Extract the [X, Y] coordinate from the center of the cell holding the provided text.  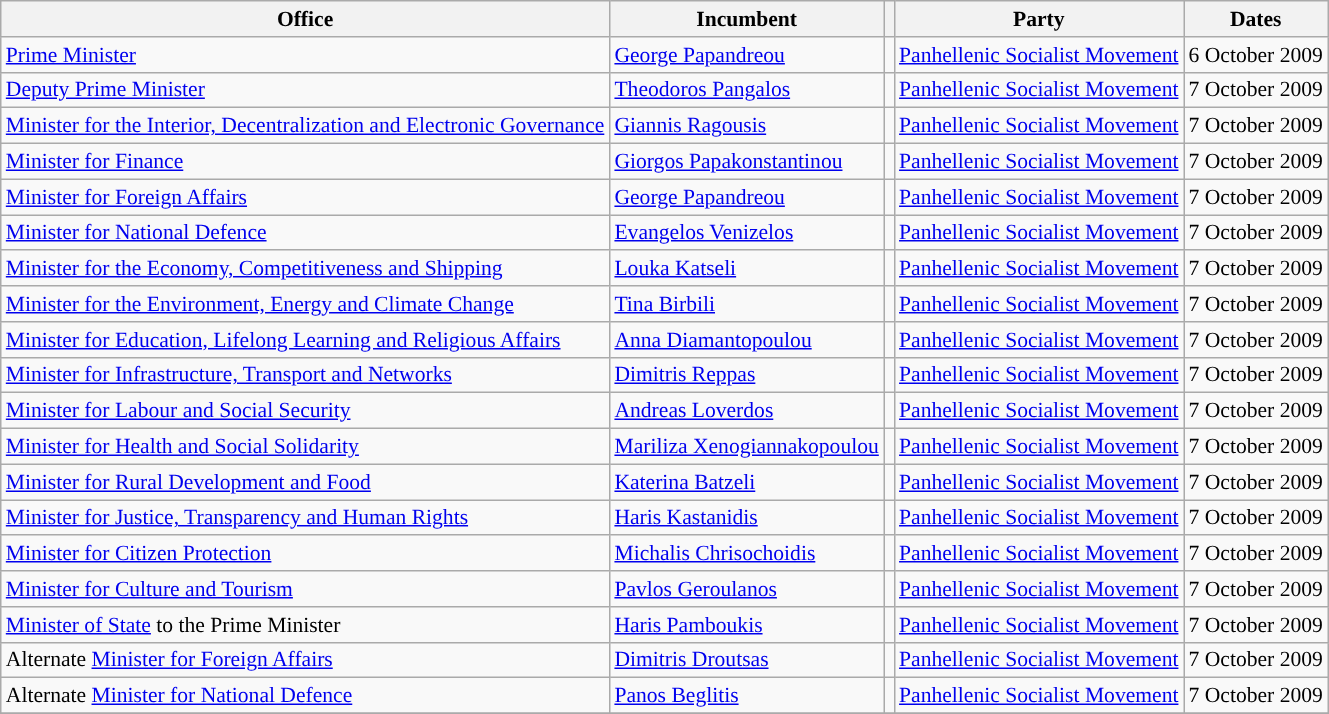
Louka Katseli [746, 269]
Theodoros Pangalos [746, 90]
Minister for Culture and Tourism [306, 589]
Katerina Batzeli [746, 482]
Panos Beglitis [746, 696]
Giorgos Papakonstantinou [746, 162]
Evangelos Venizelos [746, 233]
Mariliza Xenogiannakopoulou [746, 447]
Prime Minister [306, 55]
Minister of State to the Prime Minister [306, 625]
Minister for the Environment, Energy and Climate Change [306, 304]
Tina Birbili [746, 304]
Haris Kastanidis [746, 518]
Alternate Minister for Foreign Affairs [306, 660]
Minister for Education, Lifelong Learning and Religious Affairs [306, 340]
Minister for Rural Development and Food [306, 482]
6 October 2009 [1256, 55]
Minister for the Interior, Decentralization and Electronic Governance [306, 126]
Michalis Chrisochoidis [746, 554]
Office [306, 19]
Minister for Finance [306, 162]
Party [1039, 19]
Alternate Minister for National Defence [306, 696]
Andreas Loverdos [746, 411]
Anna Diamantopoulou [746, 340]
Minister for Health and Social Solidarity [306, 447]
Giannis Ragousis [746, 126]
Dimitris Droutsas [746, 660]
Minister for Justice, Transparency and Human Rights [306, 518]
Minister for the Economy, Competitiveness and Shipping [306, 269]
Deputy Prime Minister [306, 90]
Incumbent [746, 19]
Minister for Citizen Protection [306, 554]
Minister for Labour and Social Security [306, 411]
Haris Pamboukis [746, 625]
Dimitris Reppas [746, 375]
Minister for Infrastructure, Transport and Networks [306, 375]
Dates [1256, 19]
Minister for Foreign Affairs [306, 197]
Pavlos Geroulanos [746, 589]
Minister for National Defence [306, 233]
